Identify which cell holds the provided text, then report its (X, Y) central coordinate. 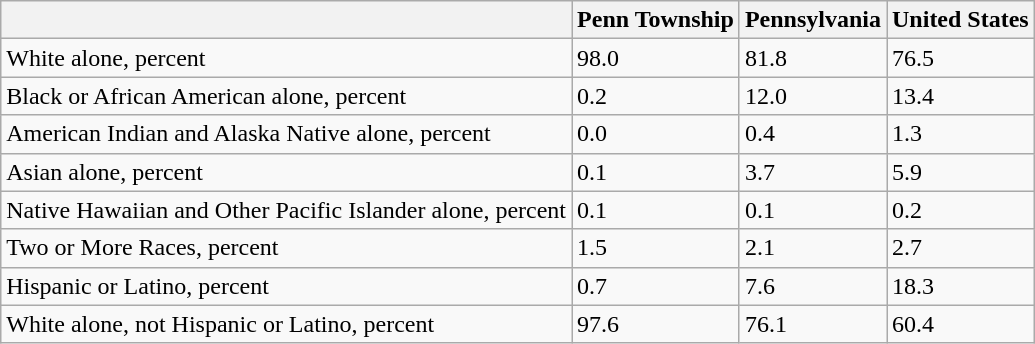
12.0 (812, 96)
18.3 (960, 286)
Black or African American alone, percent (286, 96)
Asian alone, percent (286, 172)
Two or More Races, percent (286, 248)
60.4 (960, 324)
Native Hawaiian and Other Pacific Islander alone, percent (286, 210)
Penn Township (656, 20)
White alone, percent (286, 58)
American Indian and Alaska Native alone, percent (286, 134)
Pennsylvania (812, 20)
2.7 (960, 248)
1.3 (960, 134)
81.8 (812, 58)
98.0 (656, 58)
2.1 (812, 248)
Hispanic or Latino, percent (286, 286)
5.9 (960, 172)
13.4 (960, 96)
3.7 (812, 172)
0.7 (656, 286)
United States (960, 20)
97.6 (656, 324)
0.0 (656, 134)
76.1 (812, 324)
White alone, not Hispanic or Latino, percent (286, 324)
76.5 (960, 58)
7.6 (812, 286)
0.4 (812, 134)
1.5 (656, 248)
